Detect which cell encompasses the target text, then output its (X, Y) center coordinate. 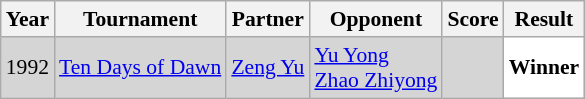
Tournament (140, 19)
1992 (28, 68)
Zeng Yu (268, 68)
Opponent (376, 19)
Year (28, 19)
Result (544, 19)
Ten Days of Dawn (140, 68)
Score (472, 19)
Winner (544, 68)
Partner (268, 19)
Yu Yong Zhao Zhiyong (376, 68)
